Output the [x, y] coordinate of the center of the cell containing the given text.  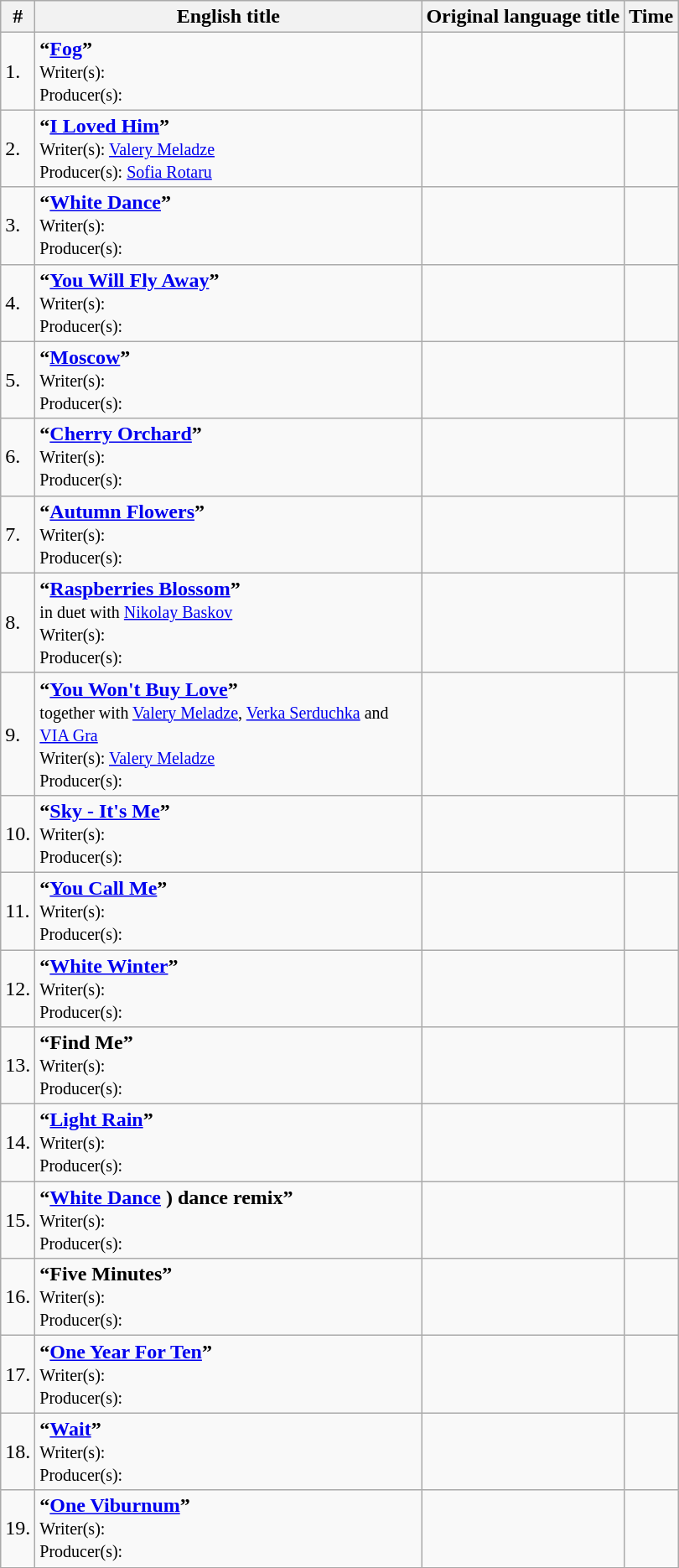
“Cherry Orchard”Writer(s): Producer(s): [228, 457]
English title [228, 17]
7. [18, 534]
11. [18, 911]
“Moscow”Writer(s): Producer(s): [228, 380]
“White Dance ) dance remix”Writer(s): Producer(s): [228, 1220]
17. [18, 1374]
5. [18, 380]
“White Winter”Writer(s): Producer(s): [228, 988]
6. [18, 457]
“One Viburnum”Writer(s): Producer(s): [228, 1529]
“One Year For Ten”Writer(s): Producer(s): [228, 1374]
3. [18, 226]
“I Loved Him”Writer(s): Valery MeladzeProducer(s): Sofia Rotaru [228, 148]
Original language title [523, 17]
“Fog”Writer(s): Producer(s): [228, 71]
18. [18, 1451]
“Light Rain”Writer(s): Producer(s): [228, 1143]
“You Call Me”Writer(s): Producer(s): [228, 911]
“Sky - It's Me”Writer(s): Producer(s): [228, 833]
15. [18, 1220]
16. [18, 1297]
“Autumn Flowers”Writer(s): Producer(s): [228, 534]
“Wait”Writer(s): Producer(s): [228, 1451]
19. [18, 1529]
# [18, 17]
“You Won't Buy Love”together with Valery Meladze, Verka Serduchka and VIA GraWriter(s): Valery Meladze Producer(s): [228, 734]
8. [18, 622]
“You Will Fly Away”Writer(s): Producer(s): [228, 303]
12. [18, 988]
14. [18, 1143]
“Raspberries Blossom”in duet with Nikolay BaskovWriter(s): Producer(s): [228, 622]
1. [18, 71]
13. [18, 1066]
“White Dance”Writer(s): Producer(s): [228, 226]
2. [18, 148]
“Find Me”Writer(s): Producer(s): [228, 1066]
Time [651, 17]
10. [18, 833]
4. [18, 303]
9. [18, 734]
“Five Minutes”Writer(s): Producer(s): [228, 1297]
